Extract the (X, Y) coordinate from the center of the cell holding the provided text.  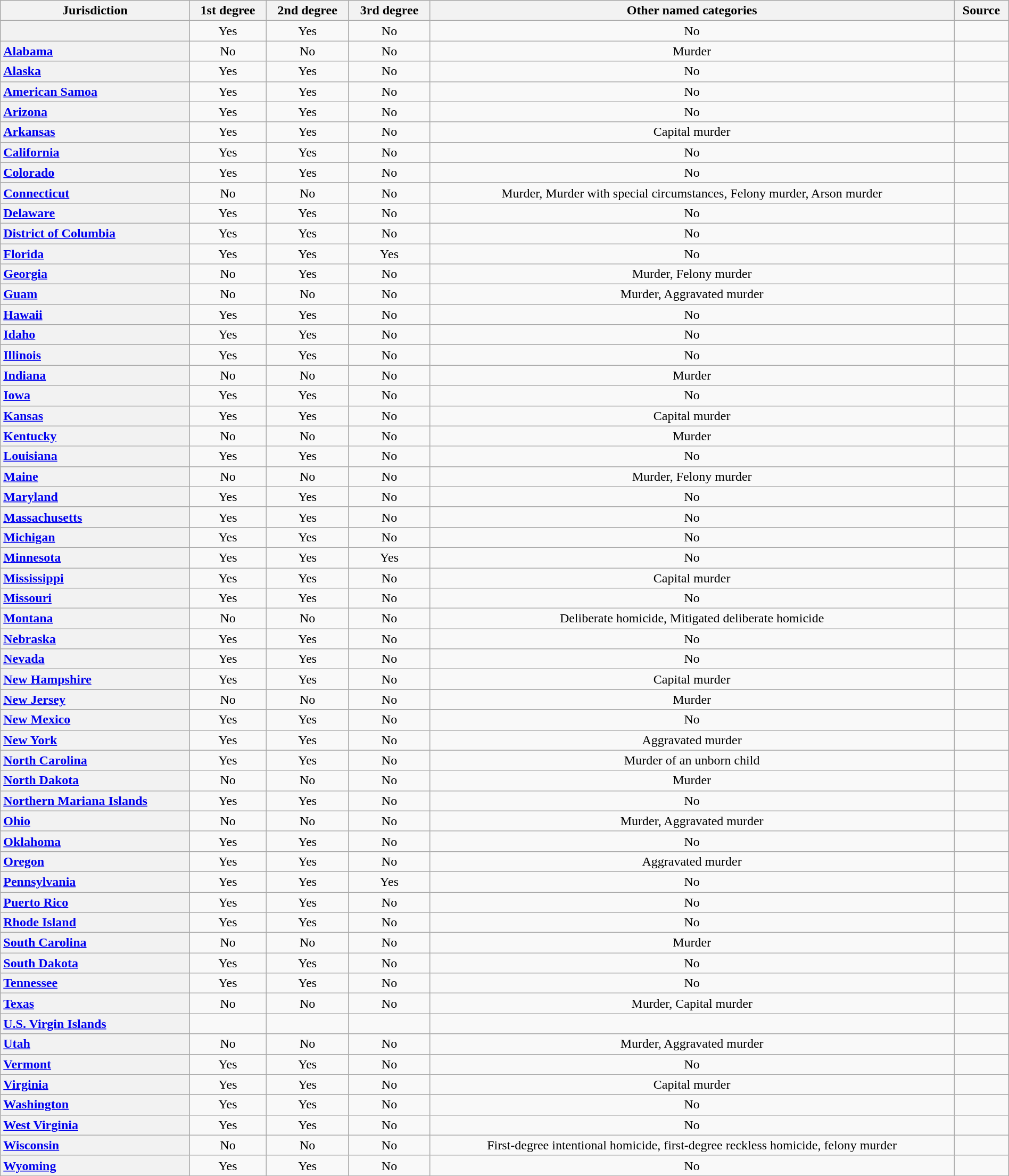
Virginia (95, 1084)
Wyoming (95, 1165)
3rd degree (389, 11)
Illinois (95, 355)
Colorado (95, 172)
Delaware (95, 213)
Indiana (95, 375)
Guam (95, 294)
Mississippi (95, 578)
Deliberate homicide, Mitigated deliberate homicide (692, 619)
Kansas (95, 416)
Kentucky (95, 436)
New York (95, 740)
Maine (95, 476)
New Jersey (95, 700)
Maryland (95, 497)
American Samoa (95, 92)
Other named categories (692, 11)
South Carolina (95, 943)
Idaho (95, 335)
Iowa (95, 396)
Texas (95, 1004)
2nd degree (308, 11)
Nebraska (95, 639)
Arizona (95, 112)
Murder, Capital murder (692, 1004)
Georgia (95, 274)
Tennessee (95, 983)
Oklahoma (95, 841)
Minnesota (95, 557)
Jurisdiction (95, 11)
California (95, 152)
North Dakota (95, 780)
Oregon (95, 861)
Michigan (95, 537)
Murder of an unborn child (692, 760)
South Dakota (95, 963)
Hawaii (95, 315)
Missouri (95, 598)
North Carolina (95, 760)
District of Columbia (95, 233)
Utah (95, 1044)
Wisconsin (95, 1145)
Pennsylvania (95, 882)
Louisiana (95, 456)
Montana (95, 619)
Arkansas (95, 132)
Murder, Murder with special circumstances, Felony murder, Arson murder (692, 193)
Connecticut (95, 193)
Florida (95, 254)
Massachusetts (95, 517)
Washington (95, 1105)
First-degree intentional homicide, first-degree reckless homicide, felony murder (692, 1145)
New Hampshire (95, 679)
New Mexico (95, 720)
Source (981, 11)
Alabama (95, 51)
Vermont (95, 1064)
Northern Mariana Islands (95, 801)
U.S. Virgin Islands (95, 1024)
Puerto Rico (95, 902)
Nevada (95, 659)
Rhode Island (95, 923)
West Virginia (95, 1125)
Ohio (95, 821)
1st degree (228, 11)
Alaska (95, 71)
